Search for the cell housing the specified text and yield its (x, y) center coordinate. 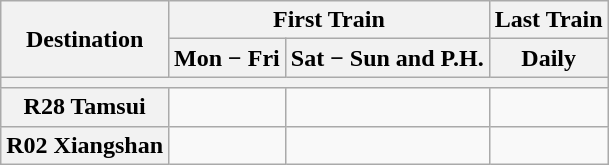
First Train (330, 20)
R28 Tamsui (85, 107)
Sat − Sun and P.H. (387, 58)
R02 Xiangshan (85, 145)
Last Train (548, 20)
Daily (548, 58)
Mon − Fri (228, 58)
Destination (85, 39)
